Scan for the cell matching the given text and deliver its [X, Y] coordinate at center. 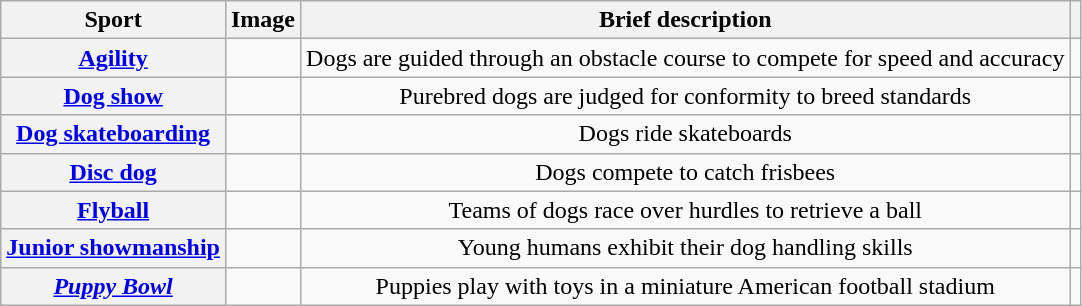
Dogs compete to catch frisbees [686, 172]
Purebred dogs are judged for conformity to breed standards [686, 96]
Dog skateboarding [114, 134]
Brief description [686, 20]
Young humans exhibit their dog handling skills [686, 248]
Teams of dogs race over hurdles to retrieve a ball [686, 210]
Agility [114, 58]
Dogs ride skateboards [686, 134]
Junior showmanship [114, 248]
Puppies play with toys in a miniature American football stadium [686, 286]
Image [262, 20]
Flyball [114, 210]
Puppy Bowl [114, 286]
Disc dog [114, 172]
Sport [114, 20]
Dog show [114, 96]
Dogs are guided through an obstacle course to compete for speed and accuracy [686, 58]
